Extract the [X, Y] coordinate from the center of the cell holding the provided text.  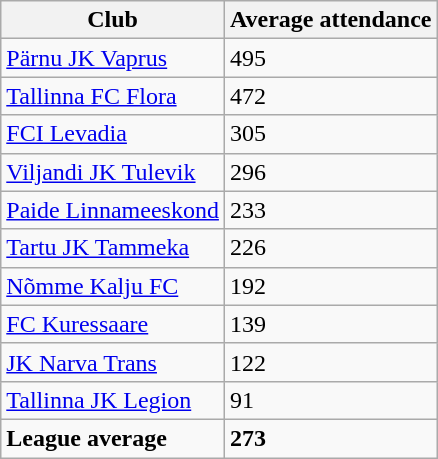
FCI Levadia [113, 134]
91 [330, 400]
Tartu JK Tammeka [113, 248]
192 [330, 286]
Viljandi JK Tulevik [113, 172]
League average [113, 438]
233 [330, 210]
Tallinna JK Legion [113, 400]
305 [330, 134]
Pärnu JK Vaprus [113, 58]
226 [330, 248]
273 [330, 438]
Average attendance [330, 20]
Club [113, 20]
Nõmme Kalju FC [113, 286]
JK Narva Trans [113, 362]
FC Kuressaare [113, 324]
Paide Linnameeskond [113, 210]
472 [330, 96]
122 [330, 362]
296 [330, 172]
Tallinna FC Flora [113, 96]
139 [330, 324]
495 [330, 58]
